Determine the [x, y] coordinate at the center of the cell enclosing the given text.  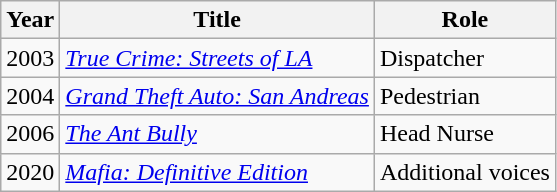
Dispatcher [464, 58]
2003 [30, 58]
Mafia: Definitive Edition [218, 172]
Year [30, 20]
The Ant Bully [218, 134]
Additional voices [464, 172]
Grand Theft Auto: San Andreas [218, 96]
Role [464, 20]
2020 [30, 172]
Head Nurse [464, 134]
2006 [30, 134]
Pedestrian [464, 96]
2004 [30, 96]
Title [218, 20]
True Crime: Streets of LA [218, 58]
